Return the [x, y] coordinate for the center point of the cell that contains the specified text.  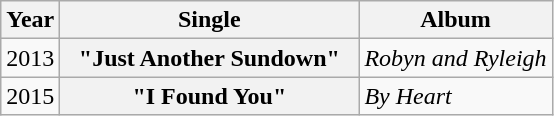
Album [456, 20]
Year [30, 20]
2015 [30, 96]
"Just Another Sundown" [210, 58]
Single [210, 20]
2013 [30, 58]
By Heart [456, 96]
"I Found You" [210, 96]
Robyn and Ryleigh [456, 58]
